Extract the (X, Y) coordinate from the center of the cell holding the provided text.  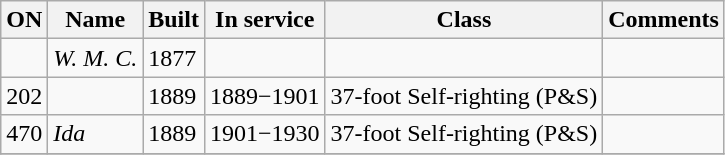
In service (264, 20)
202 (24, 96)
Comments (664, 20)
1889−1901 (264, 96)
W. M. C. (96, 58)
Ida (96, 134)
470 (24, 134)
1901−1930 (264, 134)
Name (96, 20)
Class (464, 20)
Built (174, 20)
1877 (174, 58)
ON (24, 20)
